Return (X, Y) of the center of cell containing provided text 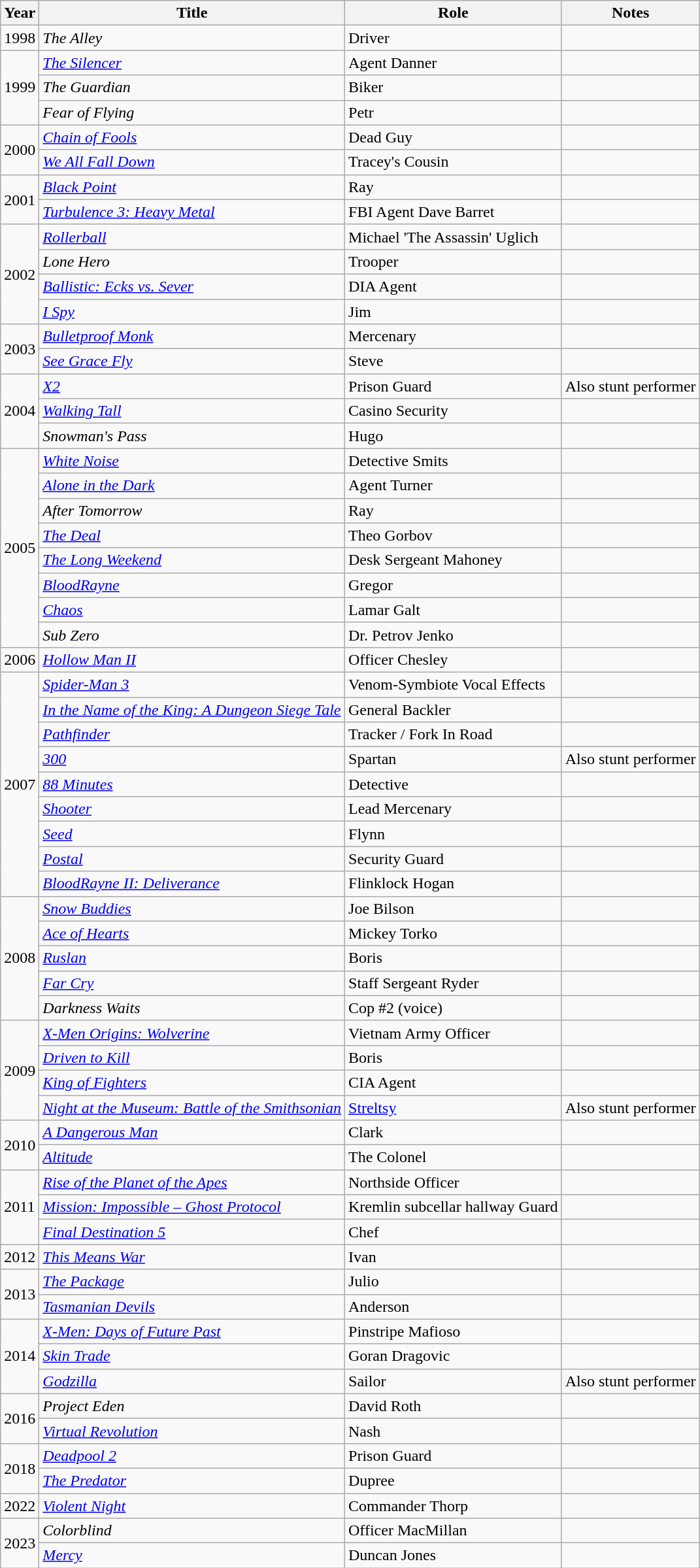
2008 (20, 958)
2014 (20, 1356)
Flynn (454, 834)
Hollow Man II (192, 659)
FBI Agent Dave Barret (454, 212)
The Silencer (192, 63)
In the Name of the King: A Dungeon Siege Tale (192, 709)
Project Eden (192, 1406)
2016 (20, 1418)
Virtual Revolution (192, 1431)
We All Fall Down (192, 162)
Anderson (454, 1307)
Officer Chesley (454, 659)
Mission: Impossible – Ghost Protocol (192, 1207)
Final Destination 5 (192, 1232)
Theo Gorbov (454, 535)
Clark (454, 1133)
Staff Sergeant Ryder (454, 983)
Vietnam Army Officer (454, 1033)
Gregor (454, 585)
Deadpool 2 (192, 1456)
Nash (454, 1431)
General Backler (454, 709)
Chain of Fools (192, 137)
Darkness Waits (192, 1008)
Desk Sergeant Mahoney (454, 560)
Pathfinder (192, 735)
Lead Mercenary (454, 809)
Snow Buddies (192, 909)
Lone Hero (192, 261)
Driven to Kill (192, 1058)
Shooter (192, 809)
The Guardian (192, 88)
Violent Night (192, 1505)
Turbulence 3: Heavy Metal (192, 212)
Night at the Museum: Battle of the Smithsonian (192, 1108)
X2 (192, 386)
Driver (454, 38)
Altitude (192, 1158)
Snowman's Pass (192, 436)
Streltsy (454, 1108)
The Predator (192, 1480)
2000 (20, 150)
Rollerball (192, 237)
Spartan (454, 759)
Flinklock Hogan (454, 884)
Kremlin subcellar hallway Guard (454, 1207)
Year (20, 13)
A Dangerous Man (192, 1133)
Pinstripe Mafioso (454, 1331)
Petr (454, 112)
Goran Dragovic (454, 1356)
2003 (20, 349)
Venom-Symbiote Vocal Effects (454, 684)
X-Men: Days of Future Past (192, 1331)
Mercenary (454, 337)
DIA Agent (454, 286)
The Colonel (454, 1158)
Role (454, 13)
1999 (20, 88)
Commander Thorp (454, 1505)
Mercy (192, 1556)
Seed (192, 834)
Alone in the Dark (192, 486)
Ivan (454, 1257)
Trooper (454, 261)
Dupree (454, 1480)
Cop #2 (voice) (454, 1008)
Tracey's Cousin (454, 162)
Michael 'The Assassin' Uglich (454, 237)
Walking Tall (192, 411)
Lamar Galt (454, 610)
I Spy (192, 312)
The Alley (192, 38)
CIA Agent (454, 1082)
2022 (20, 1505)
2005 (20, 548)
Notes (630, 13)
2011 (20, 1207)
BloodRayne II: Deliverance (192, 884)
2012 (20, 1257)
Mickey Torko (454, 933)
300 (192, 759)
Godzilla (192, 1381)
Joe Bilson (454, 909)
88 Minutes (192, 784)
2001 (20, 199)
Dead Guy (454, 137)
King of Fighters (192, 1082)
Detective (454, 784)
Detective Smits (454, 461)
Postal (192, 859)
2010 (20, 1145)
Julio (454, 1282)
Ballistic: Ecks vs. Sever (192, 286)
Tasmanian Devils (192, 1307)
Far Cry (192, 983)
Security Guard (454, 859)
2023 (20, 1543)
Title (192, 13)
Biker (454, 88)
Bulletproof Monk (192, 337)
2013 (20, 1294)
Jim (454, 312)
Officer MacMillan (454, 1531)
1998 (20, 38)
Casino Security (454, 411)
Tracker / Fork In Road (454, 735)
Sailor (454, 1381)
Hugo (454, 436)
Northside Officer (454, 1182)
After Tomorrow (192, 510)
This Means War (192, 1257)
Fear of Flying (192, 112)
2006 (20, 659)
Sub Zero (192, 635)
2004 (20, 411)
X-Men Origins: Wolverine (192, 1033)
David Roth (454, 1406)
Colorblind (192, 1531)
Skin Trade (192, 1356)
2007 (20, 784)
The Deal (192, 535)
The Long Weekend (192, 560)
Ruslan (192, 958)
Rise of the Planet of the Apes (192, 1182)
Chef (454, 1232)
Dr. Petrov Jenko (454, 635)
Duncan Jones (454, 1556)
2018 (20, 1468)
The Package (192, 1282)
Chaos (192, 610)
2002 (20, 274)
White Noise (192, 461)
See Grace Fly (192, 361)
BloodRayne (192, 585)
2009 (20, 1070)
Ace of Hearts (192, 933)
Steve (454, 361)
Black Point (192, 187)
Agent Turner (454, 486)
Spider-Man 3 (192, 684)
Agent Danner (454, 63)
